Locate the cell with the specified text and output its [X, Y] center coordinate. 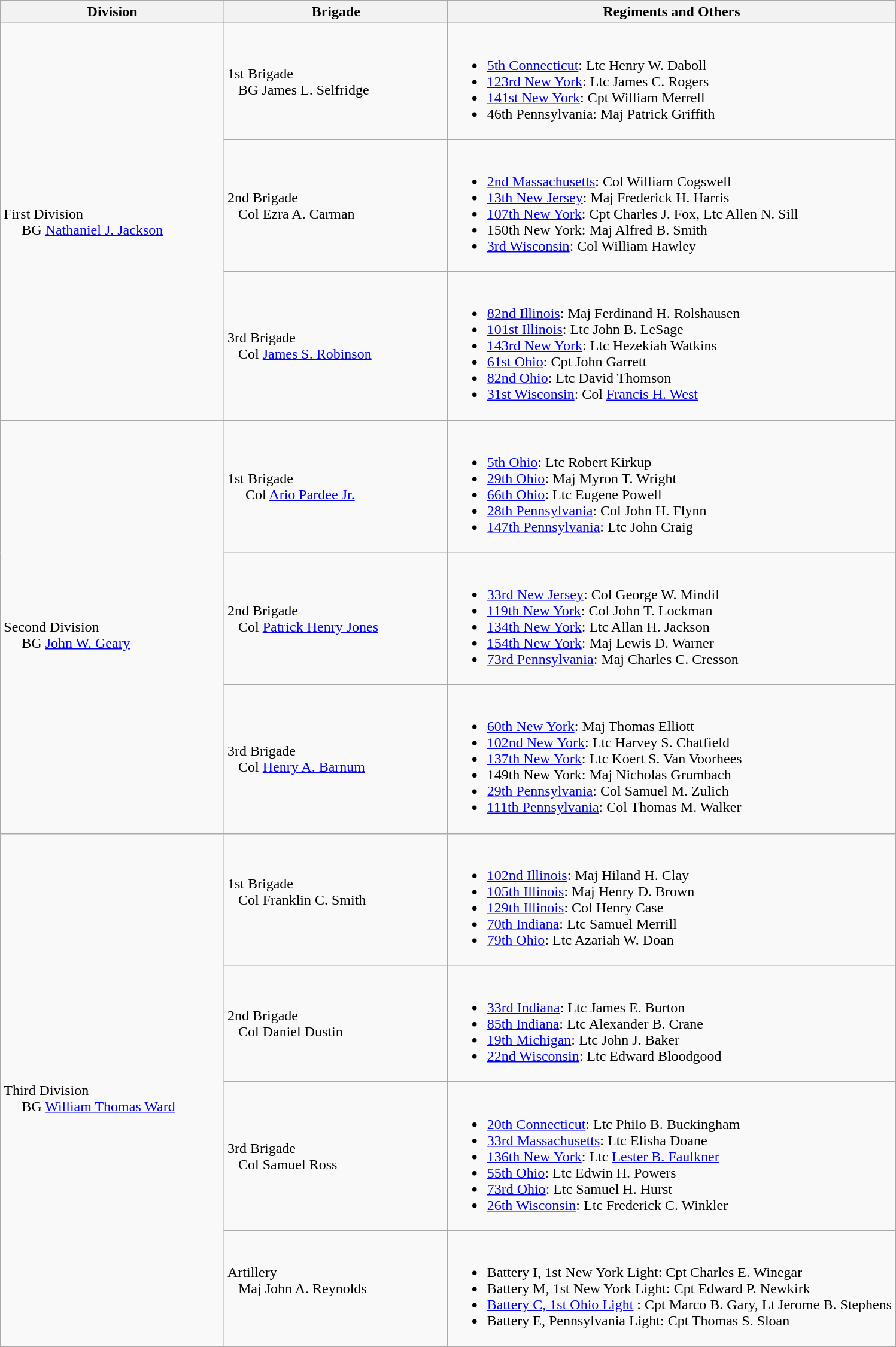
2nd Brigade Col Daniel Dustin [336, 1024]
Regiments and Others [672, 12]
Artillery Maj John A. Reynolds [336, 1288]
1st Brigade BG James L. Selfridge [336, 81]
3rd Brigade Col Henry A. Barnum [336, 759]
First Division BG Nathaniel J. Jackson [113, 222]
Brigade [336, 12]
1st Brigade Col Ario Pardee Jr. [336, 486]
5th Connecticut: Ltc Henry W. Daboll123rd New York: Ltc James C. Rogers141st New York: Cpt William Merrell46th Pennsylvania: Maj Patrick Griffith [672, 81]
2nd Brigade Col Patrick Henry Jones [336, 619]
2nd Brigade Col Ezra A. Carman [336, 206]
3rd Brigade Col Samuel Ross [336, 1156]
Division [113, 12]
Second Division BG John W. Geary [113, 627]
1st Brigade Col Franklin C. Smith [336, 899]
3rd Brigade Col James S. Robinson [336, 346]
33rd Indiana: Ltc James E. Burton85th Indiana: Ltc Alexander B. Crane19th Michigan: Ltc John J. Baker22nd Wisconsin: Ltc Edward Bloodgood [672, 1024]
Third Division BG William Thomas Ward [113, 1090]
